Output the [x, y] coordinate of the center of the cell containing the given text.  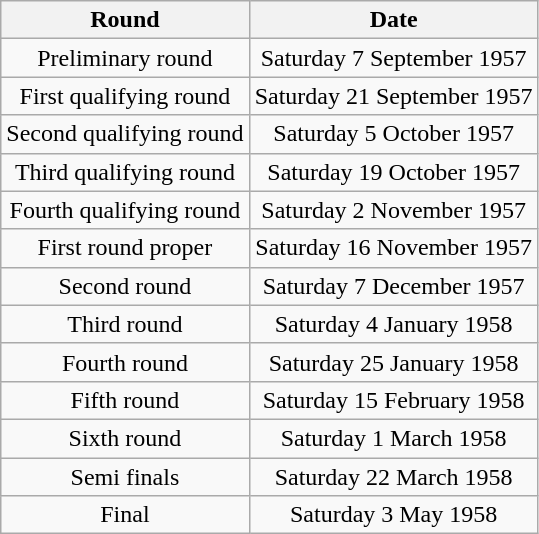
Saturday 4 January 1958 [394, 324]
Saturday 3 May 1958 [394, 515]
Round [125, 20]
Saturday 7 December 1957 [394, 286]
First round proper [125, 248]
Saturday 25 January 1958 [394, 362]
Semi finals [125, 477]
First qualifying round [125, 96]
Saturday 5 October 1957 [394, 134]
Fifth round [125, 400]
Sixth round [125, 438]
Saturday 7 September 1957 [394, 58]
Final [125, 515]
Second round [125, 286]
Fourth round [125, 362]
Second qualifying round [125, 134]
Saturday 15 February 1958 [394, 400]
Saturday 21 September 1957 [394, 96]
Saturday 2 November 1957 [394, 210]
Fourth qualifying round [125, 210]
Saturday 22 March 1958 [394, 477]
Third qualifying round [125, 172]
Saturday 19 October 1957 [394, 172]
Date [394, 20]
Saturday 16 November 1957 [394, 248]
Preliminary round [125, 58]
Saturday 1 March 1958 [394, 438]
Third round [125, 324]
